Return the [x, y] coordinate for the center point of the cell that contains the specified text.  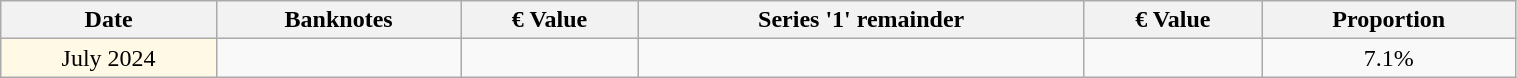
Date [109, 20]
July 2024 [109, 58]
Series '1' remainder [861, 20]
Proportion [1390, 20]
7.1% [1390, 58]
Banknotes [338, 20]
